Locate the cell with the specified text and output its (X, Y) center coordinate. 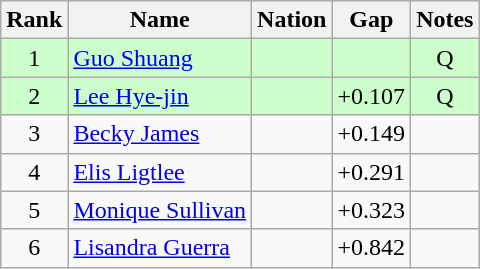
Rank (34, 20)
Name (160, 20)
Gap (372, 20)
Nation (292, 20)
5 (34, 210)
+0.149 (372, 134)
2 (34, 96)
Lee Hye-jin (160, 96)
+0.291 (372, 172)
Elis Ligtlee (160, 172)
6 (34, 248)
+0.842 (372, 248)
4 (34, 172)
Becky James (160, 134)
Monique Sullivan (160, 210)
+0.107 (372, 96)
3 (34, 134)
+0.323 (372, 210)
Notes (445, 20)
Guo Shuang (160, 58)
Lisandra Guerra (160, 248)
1 (34, 58)
